Search for the cell housing the specified text and yield its (x, y) center coordinate. 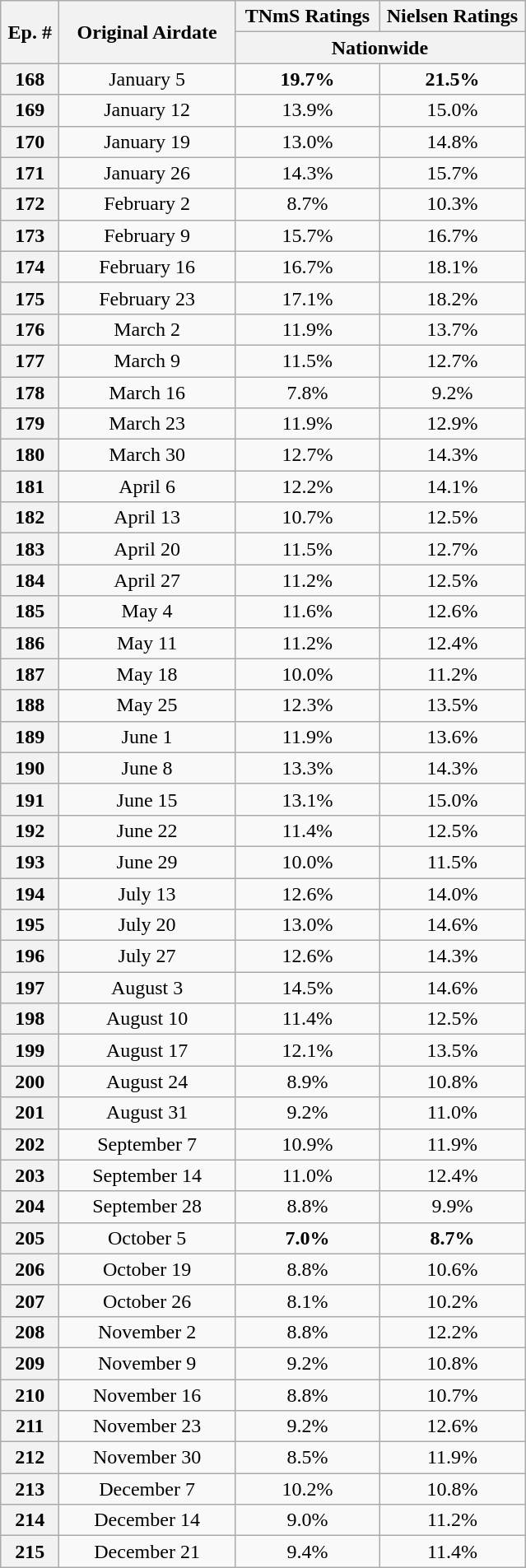
March 23 (147, 424)
199 (30, 1050)
209 (30, 1363)
190 (30, 768)
172 (30, 204)
TNmS Ratings (307, 16)
March 16 (147, 393)
April 13 (147, 518)
213 (30, 1489)
13.6% (452, 737)
11.6% (307, 612)
17.1% (307, 298)
188 (30, 705)
201 (30, 1113)
June 8 (147, 768)
184 (30, 580)
175 (30, 298)
Nationwide (379, 48)
November 9 (147, 1363)
9.4% (307, 1552)
18.2% (452, 298)
196 (30, 956)
192 (30, 831)
14.1% (452, 486)
January 5 (147, 79)
187 (30, 674)
June 15 (147, 799)
193 (30, 862)
November 23 (147, 1426)
191 (30, 799)
211 (30, 1426)
207 (30, 1300)
April 20 (147, 549)
February 23 (147, 298)
197 (30, 988)
182 (30, 518)
179 (30, 424)
February 2 (147, 204)
189 (30, 737)
August 3 (147, 988)
November 2 (147, 1332)
178 (30, 393)
169 (30, 110)
204 (30, 1207)
9.0% (307, 1520)
Original Airdate (147, 32)
181 (30, 486)
May 11 (147, 643)
176 (30, 329)
168 (30, 79)
12.9% (452, 424)
9.9% (452, 1207)
14.0% (452, 893)
March 9 (147, 361)
November 16 (147, 1395)
13.7% (452, 329)
August 17 (147, 1050)
October 5 (147, 1238)
202 (30, 1144)
13.1% (307, 799)
Ep. # (30, 32)
180 (30, 455)
November 30 (147, 1458)
10.3% (452, 204)
206 (30, 1269)
186 (30, 643)
177 (30, 361)
October 26 (147, 1300)
April 27 (147, 580)
215 (30, 1552)
May 18 (147, 674)
August 10 (147, 1019)
214 (30, 1520)
8.1% (307, 1300)
21.5% (452, 79)
September 14 (147, 1175)
March 30 (147, 455)
194 (30, 893)
12.3% (307, 705)
September 28 (147, 1207)
14.5% (307, 988)
10.9% (307, 1144)
January 19 (147, 142)
18.1% (452, 267)
October 19 (147, 1269)
208 (30, 1332)
August 24 (147, 1082)
171 (30, 173)
200 (30, 1082)
June 22 (147, 831)
June 1 (147, 737)
195 (30, 925)
7.0% (307, 1238)
September 7 (147, 1144)
July 20 (147, 925)
December 21 (147, 1552)
173 (30, 235)
203 (30, 1175)
198 (30, 1019)
7.8% (307, 393)
July 13 (147, 893)
February 16 (147, 267)
174 (30, 267)
170 (30, 142)
February 9 (147, 235)
January 26 (147, 173)
19.7% (307, 79)
May 4 (147, 612)
13.3% (307, 768)
March 2 (147, 329)
8.9% (307, 1082)
July 27 (147, 956)
205 (30, 1238)
212 (30, 1458)
January 12 (147, 110)
14.8% (452, 142)
185 (30, 612)
210 (30, 1395)
183 (30, 549)
June 29 (147, 862)
April 6 (147, 486)
12.1% (307, 1050)
December 7 (147, 1489)
13.9% (307, 110)
August 31 (147, 1113)
May 25 (147, 705)
Nielsen Ratings (452, 16)
8.5% (307, 1458)
December 14 (147, 1520)
10.6% (452, 1269)
